Return (x, y) of the center of cell containing provided text 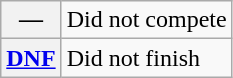
DNF (31, 58)
Did not compete (146, 20)
— (31, 20)
Did not finish (146, 58)
